Provide the [X, Y] coordinate of the cell's center where the given text is located.  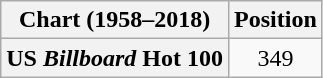
Chart (1958–2018) [115, 20]
349 [276, 58]
US Billboard Hot 100 [115, 58]
Position [276, 20]
